Find where the given text appears and provide that cell's center as [X, Y] coordinate. 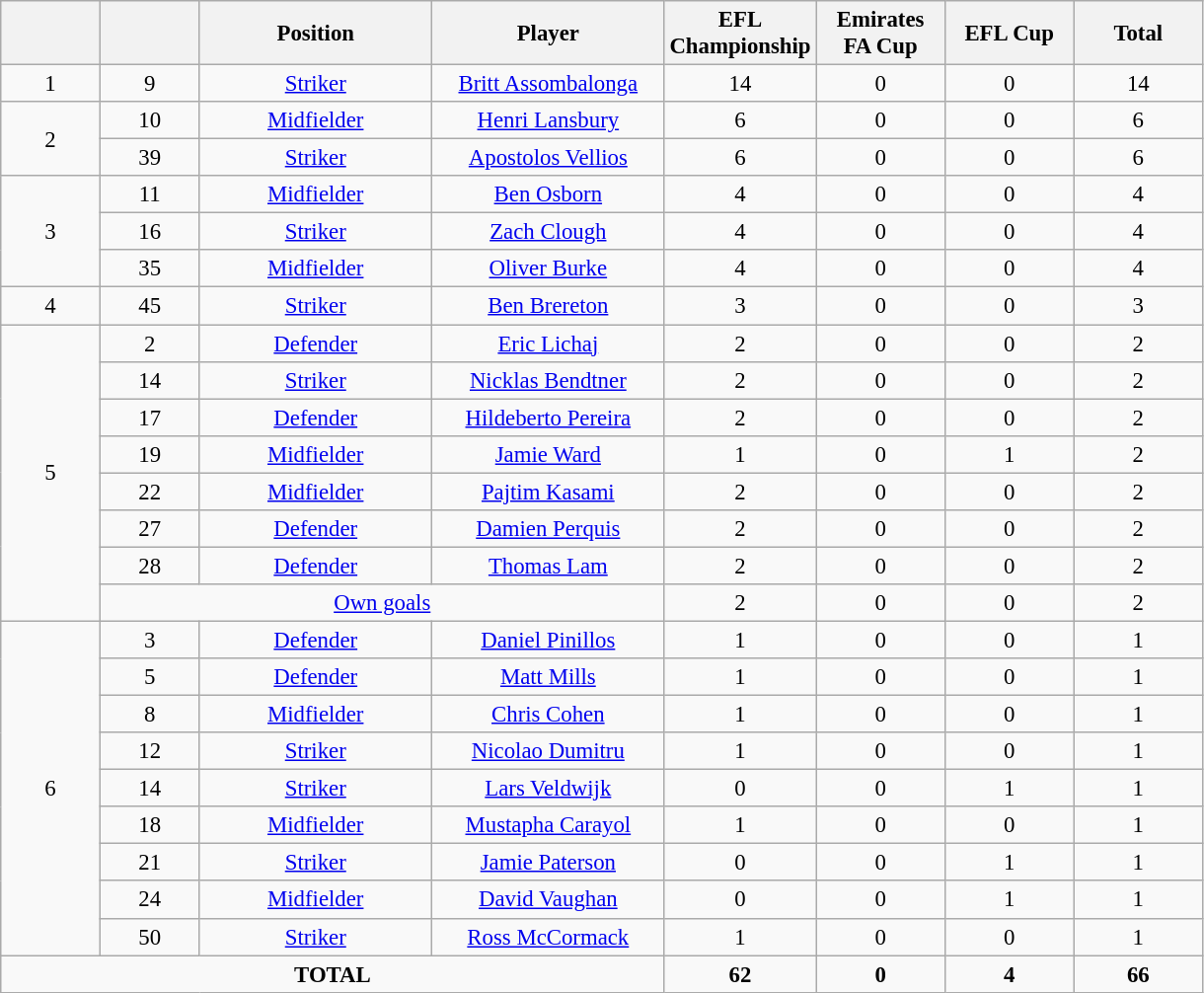
Player [549, 34]
8 [150, 715]
27 [150, 529]
66 [1139, 974]
Eric Lichaj [549, 344]
Emirates FA Cup [880, 34]
Henri Lansbury [549, 120]
Position [316, 34]
39 [150, 158]
Matt Mills [549, 677]
Thomas Lam [549, 566]
Britt Assombalonga [549, 84]
9 [150, 84]
Ben Brereton [549, 306]
Ben Osborn [549, 194]
16 [150, 232]
11 [150, 194]
Lars Veldwijk [549, 789]
17 [150, 418]
TOTAL [333, 974]
24 [150, 900]
Own goals [382, 603]
Damien Perquis [549, 529]
Hildeberto Pereira [549, 418]
12 [150, 751]
Total [1139, 34]
18 [150, 825]
Ross McCormack [549, 937]
Nicolao Dumitru [549, 751]
22 [150, 492]
Mustapha Carayol [549, 825]
21 [150, 863]
19 [150, 454]
Pajtim Kasami [549, 492]
35 [150, 269]
45 [150, 306]
Chris Cohen [549, 715]
Nicklas Bendtner [549, 380]
David Vaughan [549, 900]
Jamie Ward [549, 454]
EFL Cup [1009, 34]
EFL Championship [740, 34]
10 [150, 120]
50 [150, 937]
Oliver Burke [549, 269]
62 [740, 974]
28 [150, 566]
Jamie Paterson [549, 863]
Apostolos Vellios [549, 158]
Zach Clough [549, 232]
Daniel Pinillos [549, 640]
